Pinpoint the cell where the given text exists, returning its (x, y) midpoint coordinate. 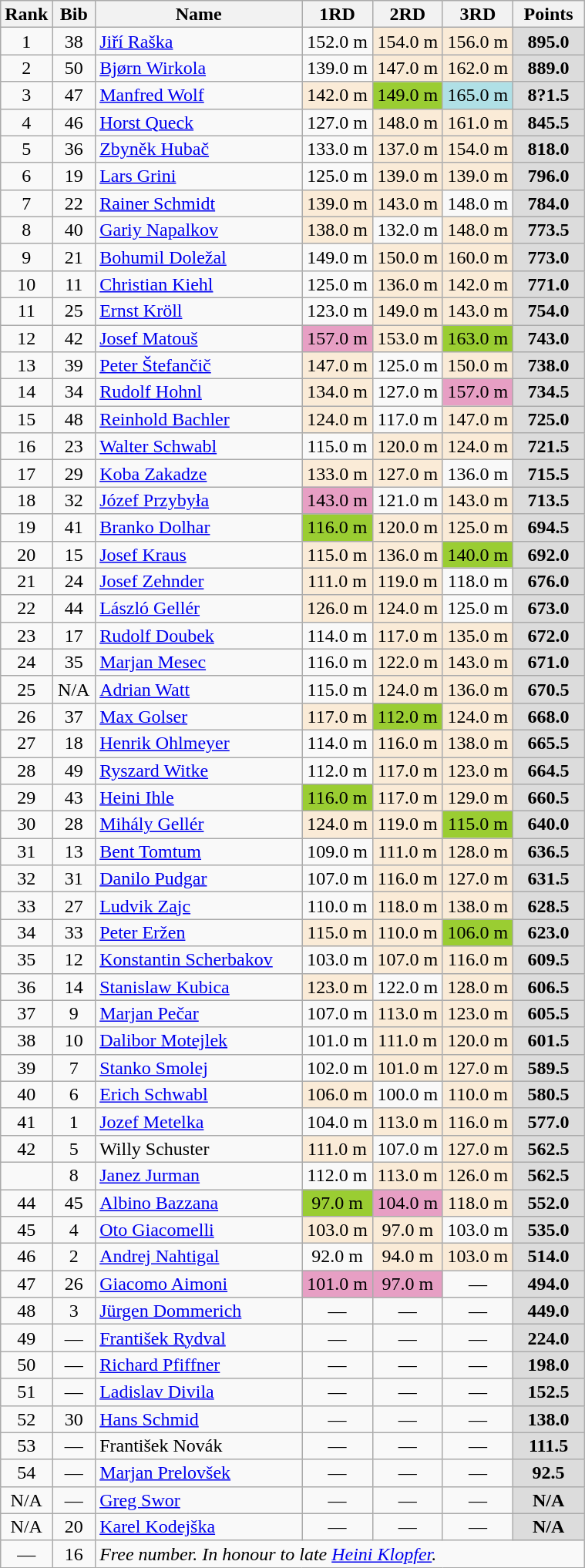
Józef Przybyła (199, 501)
135.0 m (478, 635)
Marjan Mesec (199, 663)
Albino Bazzana (199, 1204)
609.5 (549, 960)
Points (549, 14)
111.5 (549, 1445)
Ladislav Divila (199, 1392)
Peter Štefančič (199, 365)
Josef Matouš (199, 339)
664.5 (549, 771)
Max Golser (199, 717)
160.0 m (478, 257)
Andrej Nahtigal (199, 1257)
601.5 (549, 1040)
636.5 (549, 852)
818.0 (549, 149)
796.0 (549, 176)
Rank (26, 14)
156.0 m (478, 42)
163.0 m (478, 339)
Oto Giacomelli (199, 1230)
Bohumil Doležal (199, 257)
Rudolf Doubek (199, 635)
Jozef Metelka (199, 1122)
535.0 (549, 1230)
129.0 m (478, 798)
Dalibor Motejlek (199, 1040)
Name (199, 14)
224.0 (549, 1338)
Christian Kiehl (199, 284)
138.0 (549, 1419)
2RD (407, 14)
580.5 (549, 1094)
694.5 (549, 527)
121.0 m (407, 501)
773.0 (549, 257)
198.0 (549, 1365)
Manfred Wolf (199, 96)
152.5 (549, 1392)
577.0 (549, 1122)
Gariy Napalkov (199, 230)
Horst Queck (199, 122)
Richard Pfiffner (199, 1365)
Zbyněk Hubač (199, 149)
100.0 m (407, 1094)
Jürgen Dommerich (199, 1311)
449.0 (549, 1311)
Greg Swor (199, 1499)
8?1.5 (549, 96)
606.5 (549, 986)
161.0 m (478, 122)
Janez Jurman (199, 1176)
43 (74, 798)
725.0 (549, 419)
Erich Schwabl (199, 1094)
Ryszard Witke (199, 771)
773.5 (549, 230)
589.5 (549, 1068)
Marjan Prelovšek (199, 1473)
3RD (478, 14)
Heini Ihle (199, 798)
134.0 m (338, 393)
Koba Zakadze (199, 473)
František Novák (199, 1445)
Peter Eržen (199, 932)
734.5 (549, 393)
Stanko Smolej (199, 1068)
102.0 m (338, 1068)
54 (26, 1473)
673.0 (549, 609)
771.0 (549, 284)
895.0 (549, 42)
Bent Tomtum (199, 852)
Josef Kraus (199, 555)
92.5 (549, 1473)
628.5 (549, 906)
92.0 m (338, 1257)
672.0 (549, 635)
660.5 (549, 798)
715.5 (549, 473)
153.0 m (407, 339)
Rudolf Hohnl (199, 393)
Branko Dolhar (199, 527)
Hans Schmid (199, 1419)
Adrian Watt (199, 689)
140.0 m (478, 555)
165.0 m (478, 96)
Josef Zehnder (199, 581)
152.0 m (338, 42)
162.0 m (478, 68)
Bib (74, 14)
Mihály Gellér (199, 824)
514.0 (549, 1257)
1RD (338, 14)
692.0 (549, 555)
109.0 m (338, 852)
623.0 (549, 932)
Lars Grini (199, 176)
52 (26, 1419)
670.5 (549, 689)
754.0 (549, 311)
738.0 (549, 365)
665.5 (549, 743)
Free number. In honour to late Heini Klopfer. (340, 1553)
671.0 (549, 663)
Ernst Kröll (199, 311)
668.0 (549, 717)
Ludvik Zajc (199, 906)
94.0 m (407, 1257)
Danilo Pudgar (199, 878)
845.5 (549, 122)
Giacomo Aimoni (199, 1284)
Henrik Ohlmeyer (199, 743)
51 (26, 1392)
László Gellér (199, 609)
Jiří Raška (199, 42)
Walter Schwabl (199, 447)
784.0 (549, 203)
889.0 (549, 68)
640.0 (549, 824)
Stanislaw Kubica (199, 986)
552.0 (549, 1204)
Konstantin Scherbakov (199, 960)
605.5 (549, 1014)
Reinhold Bachler (199, 419)
132.0 m (407, 230)
494.0 (549, 1284)
137.0 m (407, 149)
Karel Kodejška (199, 1527)
743.0 (549, 339)
František Rydval (199, 1338)
Marjan Pečar (199, 1014)
Rainer Schmidt (199, 203)
Bjørn Wirkola (199, 68)
Willy Schuster (199, 1148)
53 (26, 1445)
721.5 (549, 447)
676.0 (549, 581)
631.5 (549, 878)
713.5 (549, 501)
